Return (X, Y) of the center of cell containing provided text 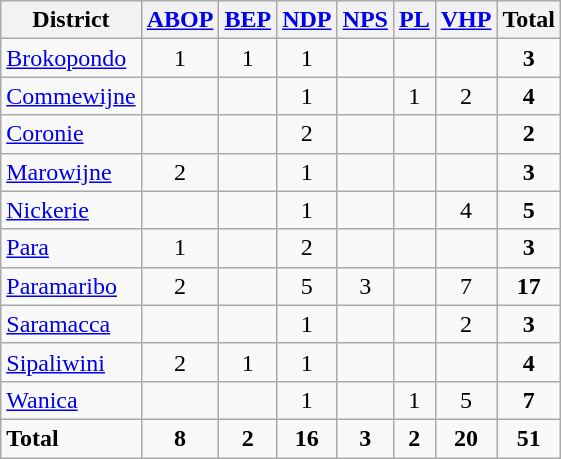
Marowijne (71, 172)
51 (529, 438)
PL (414, 20)
Para (71, 248)
Paramaribo (71, 286)
NDP (307, 20)
BEP (248, 20)
20 (466, 438)
District (71, 20)
16 (307, 438)
17 (529, 286)
8 (180, 438)
Wanica (71, 400)
Commewijne (71, 96)
Brokopondo (71, 58)
Saramacca (71, 324)
Sipaliwini (71, 362)
Coronie (71, 134)
VHP (466, 20)
NPS (365, 20)
ABOP (180, 20)
Nickerie (71, 210)
